Output the (x, y) coordinate of the center of the cell containing the given text.  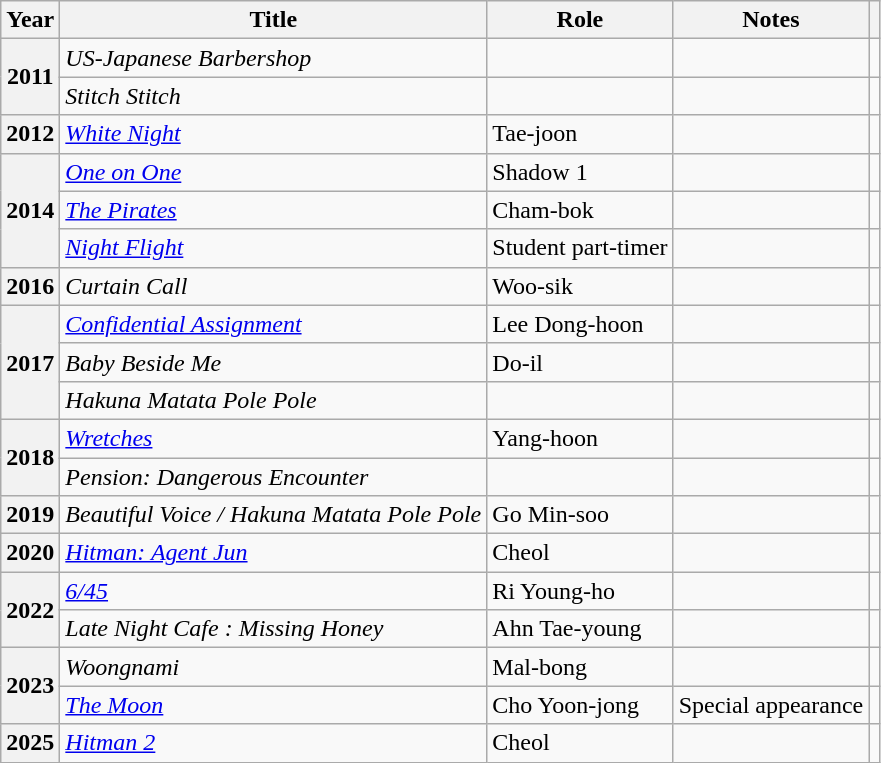
Baby Beside Me (274, 362)
2018 (30, 457)
2014 (30, 210)
US-Japanese Barbershop (274, 58)
Year (30, 20)
Woongnami (274, 667)
Cho Yoon-jong (580, 705)
2011 (30, 77)
White Night (274, 134)
Role (580, 20)
Lee Dong-hoon (580, 324)
Go Min-soo (580, 515)
Hitman 2 (274, 743)
2025 (30, 743)
2017 (30, 362)
2023 (30, 686)
Cham-bok (580, 210)
Special appearance (771, 705)
2022 (30, 610)
Yang-hoon (580, 438)
Hitman: Agent Jun (274, 553)
Wretches (274, 438)
Ri Young-ho (580, 591)
Curtain Call (274, 286)
Ahn Tae-young (580, 629)
Shadow 1 (580, 172)
Student part-timer (580, 248)
Night Flight (274, 248)
Notes (771, 20)
Pension: Dangerous Encounter (274, 477)
Beautiful Voice / Hakuna Matata Pole Pole (274, 515)
Stitch Stitch (274, 96)
Woo-sik (580, 286)
Do-il (580, 362)
Confidential Assignment (274, 324)
6/45 (274, 591)
The Moon (274, 705)
2019 (30, 515)
The Pirates (274, 210)
2020 (30, 553)
Title (274, 20)
Hakuna Matata Pole Pole (274, 400)
Mal-bong (580, 667)
2016 (30, 286)
2012 (30, 134)
One on One (274, 172)
Tae-joon (580, 134)
Late Night Cafe : Missing Honey (274, 629)
